Scan for the cell matching the given text and deliver its [x, y] coordinate at center. 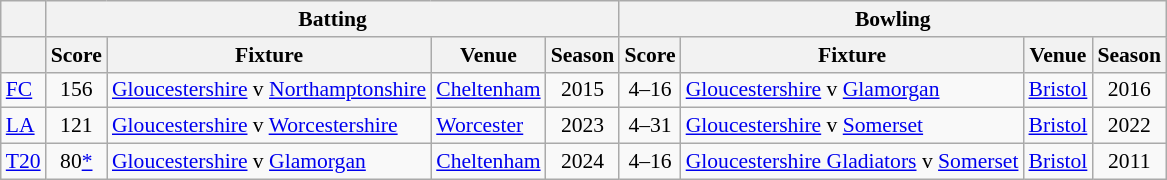
Batting [333, 19]
121 [76, 126]
Gloucestershire v Worcestershire [269, 126]
T20 [24, 162]
Worcester [488, 126]
156 [76, 90]
2011 [1129, 162]
Bowling [892, 19]
4–31 [650, 126]
80* [76, 162]
Gloucestershire Gladiators v Somerset [852, 162]
FC [24, 90]
2022 [1129, 126]
Gloucestershire v Northamptonshire [269, 90]
2024 [583, 162]
Gloucestershire v Somerset [852, 126]
2016 [1129, 90]
LA [24, 126]
2023 [583, 126]
2015 [583, 90]
